For the text-containing cell, return its midpoint in (X, Y) coordinate format. 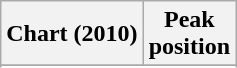
Chart (2010) (72, 34)
Peak position (189, 34)
